Return (X, Y) of the center of cell containing provided text 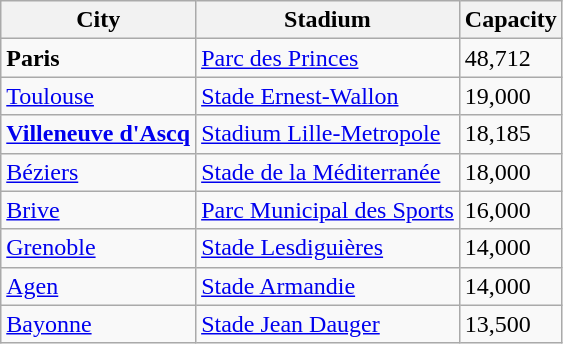
Toulouse (98, 96)
Agen (98, 286)
13,500 (510, 324)
Stade Armandie (328, 286)
Capacity (510, 20)
Stadium Lille-Metropole (328, 134)
Béziers (98, 172)
48,712 (510, 58)
City (98, 20)
Stade Jean Dauger (328, 324)
19,000 (510, 96)
Bayonne (98, 324)
18,185 (510, 134)
Stade de la Méditerranée (328, 172)
Brive (98, 210)
Parc Municipal des Sports (328, 210)
Stade Lesdiguières (328, 248)
Grenoble (98, 248)
18,000 (510, 172)
Paris (98, 58)
Villeneuve d'Ascq (98, 134)
Stade Ernest-Wallon (328, 96)
Parc des Princes (328, 58)
Stadium (328, 20)
16,000 (510, 210)
